Capture the cell that displays the provided text and extract its [x, y] central coordinate. 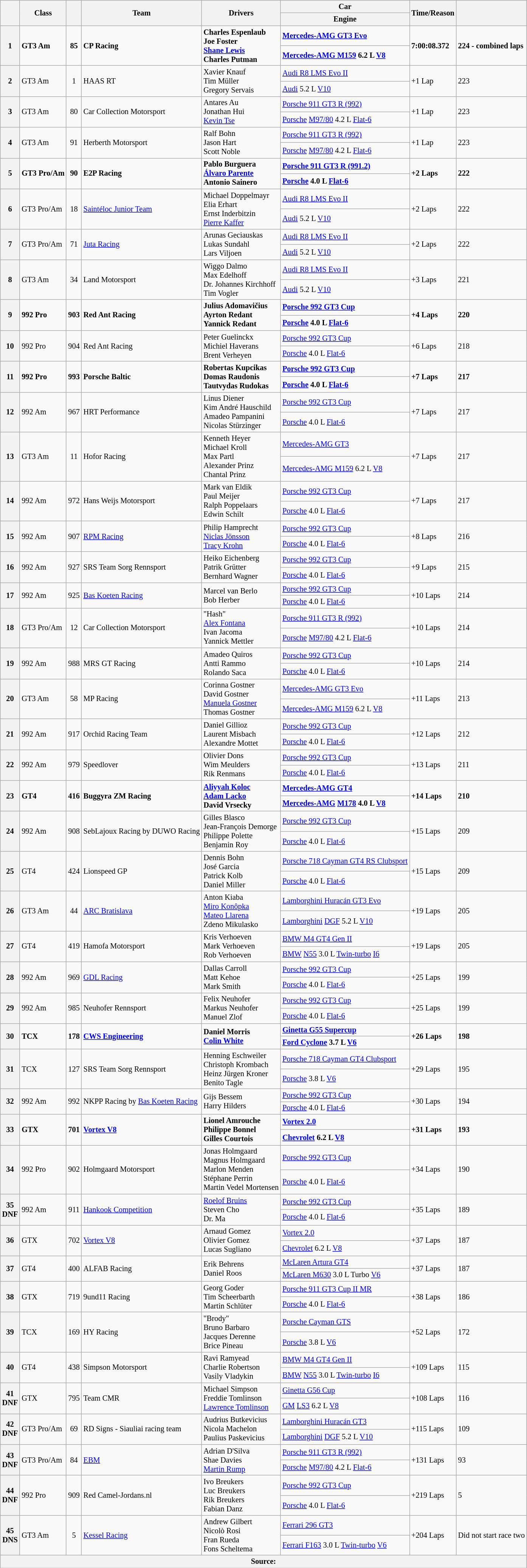
HRT Performance [142, 412]
Lionspeed GP [142, 871]
Daniel Gillioz Laurent Misbach Alexandre Mottet [241, 734]
Red Camel-Jordans.nl [142, 1495]
+34 Laps [433, 1169]
+52 Laps [433, 1332]
193 [491, 1130]
Kenneth Heyer Michael Kroll Max Partl Alexander Prinz Chantal Prinz [241, 457]
+109 Laps [433, 1367]
979 [74, 765]
CWS Engineering [142, 1036]
7 [10, 244]
Team CMR [142, 1398]
+38 Laps [433, 1297]
20 [10, 699]
Holmgaard Motorsport [142, 1169]
93 [491, 1460]
Dennis Bohn José Garcia Patrick Kolb Daniel Miller [241, 871]
27 [10, 946]
221 [491, 280]
Time/Reason [433, 13]
Team [142, 13]
Ferrari F163 3.0 L Twin-turbo V6 [345, 1545]
925 [74, 595]
Pablo Burguera Álvaro Parente Antonio Sainero [241, 173]
Ivo Breukers Luc Breukers Rik Breukers Fabian Danz [241, 1495]
+204 Laps [433, 1535]
15 [10, 536]
215 [491, 567]
28 [10, 977]
Saintéloc Junior Team [142, 209]
988 [74, 663]
38 [10, 1297]
42DNF [10, 1429]
Drivers [241, 13]
Roelof Bruins Steven Cho Dr. Ma [241, 1210]
Kessel Racing [142, 1535]
911 [74, 1210]
2 [10, 81]
9und11 Racing [142, 1297]
+11 Laps [433, 699]
+29 Laps [433, 1069]
36 [10, 1240]
"Hash" Alex Fontana Ivan Jacoma Yannick Mettler [241, 628]
169 [74, 1332]
224 - combined laps [491, 46]
Porsche 718 Cayman GT4 Clubsport [345, 1059]
Antares Au Jonathan Hui Kevin Tse [241, 112]
210 [491, 796]
969 [74, 977]
29 [10, 1008]
+35 Laps [433, 1210]
GM LS3 6.2 L V8 [345, 1406]
993 [74, 377]
8 [10, 280]
+31 Laps [433, 1130]
Herberth Motorsport [142, 143]
Porsche 911 GT3 R (991.2) [345, 165]
Heiko Eichenberg Patrik Grütter Bernhard Wagner [241, 567]
26 [10, 911]
6 [10, 209]
+13 Laps [433, 765]
127 [74, 1069]
Michael Doppelmayr Elia Erhart Ernst Inderbitzin Pierre Kaffer [241, 209]
Hamofa Motorsport [142, 946]
Julius Adomavičius Ayrton Redant Yannick Redant [241, 315]
109 [491, 1429]
903 [74, 315]
189 [491, 1210]
Robertas Kupcikas Domas Raudonis Tautvydas Rudokas [241, 377]
904 [74, 346]
400 [74, 1268]
Lamborghini Huracán GT3 [345, 1421]
Ferrari 296 GT3 [345, 1525]
Audrius Butkevicius Nicola Machelon Paulius Paskevicius [241, 1429]
14 [10, 501]
31 [10, 1069]
Speedlover [142, 765]
17 [10, 595]
+219 Laps [433, 1495]
Hofor Racing [142, 457]
43DNF [10, 1460]
+12 Laps [433, 734]
Peter Guelinckx Michiel Haverans Brent Verheyen [241, 346]
33 [10, 1130]
84 [74, 1460]
71 [74, 244]
90 [74, 173]
Mark van Eldik Paul Meijer Ralph Poppelaars Edwin Schilt [241, 501]
NKPP Racing by Bas Koeten Racing [142, 1101]
116 [491, 1398]
7:00:08.372 [433, 46]
ARC Bratislava [142, 911]
Adrian D'Silva Shae Davies Martin Rump [241, 1460]
Andrew Gilbert Nicolò Rosi Fran Rueda Fons Scheltema [241, 1535]
Gilles Blasco Jean-François Demorge Philippe Polette Benjamin Roy [241, 831]
967 [74, 412]
Juta Racing [142, 244]
992 [74, 1101]
91 [74, 143]
EBM [142, 1460]
Charles Espenlaub Joe Foster Shane Lewis Charles Putman [241, 46]
Did not start race two [491, 1535]
13 [10, 457]
Xavier Knauf Tim Müller Gregory Servais [241, 81]
416 [74, 796]
908 [74, 831]
24 [10, 831]
3 [10, 112]
+131 Laps [433, 1460]
E2P Racing [142, 173]
216 [491, 536]
419 [74, 946]
23 [10, 796]
172 [491, 1332]
Engine [345, 19]
MP Racing [142, 699]
186 [491, 1297]
902 [74, 1169]
"Brody" Bruno Barbaro Jacques Derenne Brice Pineau [241, 1332]
Ralf Bohn Jason Hart Scott Noble [241, 143]
Source: [263, 1562]
Henning Eschweiler Christoph Krombach Heinz Jürgen Kroner Benito Tagle [241, 1069]
9 [10, 315]
719 [74, 1297]
Michael Simpson Freddie Tomlinson Lawrence Tomlinson [241, 1398]
Linus Diener Kim André Hauschild Amadeo Pampanini Nicolas Stürzinger [241, 412]
Ravi Ramyead Charlie Robertson Vasily Vladykin [241, 1367]
HY Racing [142, 1332]
972 [74, 501]
Lamborghini Huracán GT3 Evo [345, 901]
85 [74, 46]
MRS GT Racing [142, 663]
Porsche Baltic [142, 377]
Marcel van Berlo Bob Herber [241, 595]
Car [345, 6]
Simpson Motorsport [142, 1367]
213 [491, 699]
Dallas Carroll Matt Kehoe Mark Smith [241, 977]
Porsche 718 Cayman GT4 RS Clubsport [345, 861]
Amadeo Quiros Antti Rammo Rolando Saca [241, 663]
Jonas Holmgaard Magnus Holmgaard Marlon Menden Stéphane Perrin Martin Vedel Mortensen [241, 1169]
Hans Weijs Motorsport [142, 501]
220 [491, 315]
19 [10, 663]
909 [74, 1495]
GDL Racing [142, 977]
21 [10, 734]
RPM Racing [142, 536]
212 [491, 734]
Mercedes-AMG M178 4.0 L V8 [345, 804]
+9 Laps [433, 567]
+3 Laps [433, 280]
10 [10, 346]
+30 Laps [433, 1101]
701 [74, 1130]
Georg Goder Tim Scheerbarth Martin Schlüter [241, 1297]
Kris Verhoeven Mark Verhoeven Rob Verhoeven [241, 946]
Daniel Morris Colin White [241, 1036]
25 [10, 871]
Land Motorsport [142, 280]
+108 Laps [433, 1398]
198 [491, 1036]
178 [74, 1036]
424 [74, 871]
702 [74, 1240]
Porsche 911 GT3 Cup II MR [345, 1289]
Mercedes-AMG GT3 [345, 444]
194 [491, 1101]
80 [74, 112]
+4 Laps [433, 315]
Wiggo Dalmo Max Edelhoff Dr. Johannes Kirchhoff Tim Vogler [241, 280]
69 [74, 1429]
Neuhofer Rennsport [142, 1008]
985 [74, 1008]
115 [491, 1367]
30 [10, 1036]
Arunas Geciauskas Lukas Sundahl Lars Viljoen [241, 244]
CP Racing [142, 46]
ALFAB Racing [142, 1268]
Anton Kiaba Miro Konôpka Mateo Llarena Zdeno Mikulasko [241, 911]
44DNF [10, 1495]
Hankook Competition [142, 1210]
37 [10, 1268]
35DNF [10, 1210]
44 [74, 911]
Porsche Cayman GTS [345, 1322]
795 [74, 1398]
Class [43, 13]
Arnaud Gomez Olivier Gomez Lucas Sugliano [241, 1240]
Erik Behrens Daniel Roos [241, 1268]
Gijs Bessem Harry Hilders [241, 1101]
4 [10, 143]
+26 Laps [433, 1036]
RD Signs - Siauliai racing team [142, 1429]
Bas Koeten Racing [142, 595]
Felix Neuhofer Markus Neuhofer Manuel Zlof [241, 1008]
+14 Laps [433, 796]
McLaren M630 3.0 L Turbo V6 [345, 1275]
Ginetta G56 Cup [345, 1391]
McLaren Artura GT4 [345, 1262]
32 [10, 1101]
SebLajoux Racing by DUWO Racing [142, 831]
927 [74, 567]
+8 Laps [433, 536]
Corinna Gostner David Gostner Manuela Gostner Thomas Gostner [241, 699]
HAAS RT [142, 81]
Philip Hamprecht Niclas Jönsson Tracy Krohn [241, 536]
22 [10, 765]
917 [74, 734]
+6 Laps [433, 346]
16 [10, 567]
Mercedes-AMG GT4 [345, 788]
58 [74, 699]
Lionel Amrouche Philippe Bonnel Gilles Courtois [241, 1130]
Ginetta G55 Supercup [345, 1030]
Buggyra ZM Racing [142, 796]
Olivier Dons Wim Meulders Rik Renmans [241, 765]
195 [491, 1069]
Aliyyah Koloc Adam Lacko David Vrsecky [241, 796]
211 [491, 765]
40 [10, 1367]
Orchid Racing Team [142, 734]
Ford Cyclone 3.7 L V6 [345, 1043]
39 [10, 1332]
907 [74, 536]
+115 Laps [433, 1429]
45DNS [10, 1535]
218 [491, 346]
438 [74, 1367]
41DNF [10, 1398]
190 [491, 1169]
